Return the (x, y) coordinate for the center point of the cell that contains the specified text.  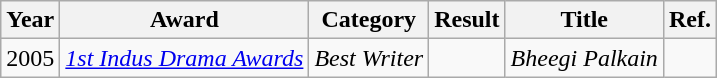
Result (467, 20)
Award (184, 20)
Best Writer (369, 58)
Category (369, 20)
2005 (30, 58)
Ref. (690, 20)
Bheegi Palkain (584, 58)
Title (584, 20)
Year (30, 20)
1st Indus Drama Awards (184, 58)
